Locate the cell with the specified text and output its [x, y] center coordinate. 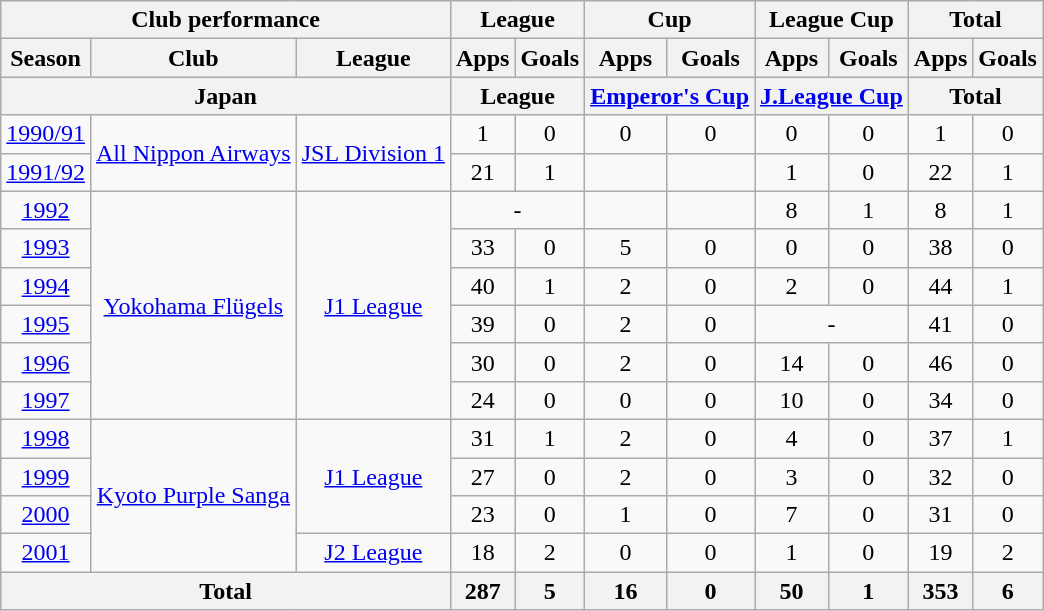
24 [482, 400]
1993 [46, 248]
46 [940, 362]
4 [792, 438]
50 [792, 591]
41 [940, 324]
287 [482, 591]
19 [940, 553]
1998 [46, 438]
10 [792, 400]
18 [482, 553]
34 [940, 400]
All Nippon Airways [193, 153]
1992 [46, 210]
16 [626, 591]
6 [1008, 591]
1999 [46, 477]
Kyoto Purple Sanga [193, 495]
1995 [46, 324]
7 [792, 515]
353 [940, 591]
Club performance [226, 20]
1990/91 [46, 134]
JSL Division 1 [373, 153]
27 [482, 477]
Cup [670, 20]
33 [482, 248]
1991/92 [46, 172]
39 [482, 324]
23 [482, 515]
14 [792, 362]
44 [940, 286]
2000 [46, 515]
3 [792, 477]
22 [940, 172]
Yokohama Flügels [193, 305]
2001 [46, 553]
1997 [46, 400]
37 [940, 438]
32 [940, 477]
30 [482, 362]
21 [482, 172]
1996 [46, 362]
40 [482, 286]
J2 League [373, 553]
1994 [46, 286]
Emperor's Cup [670, 96]
J.League Cup [832, 96]
League Cup [832, 20]
Japan [226, 96]
Season [46, 58]
Club [193, 58]
38 [940, 248]
